Locate the cell with the specified text and output its [x, y] center coordinate. 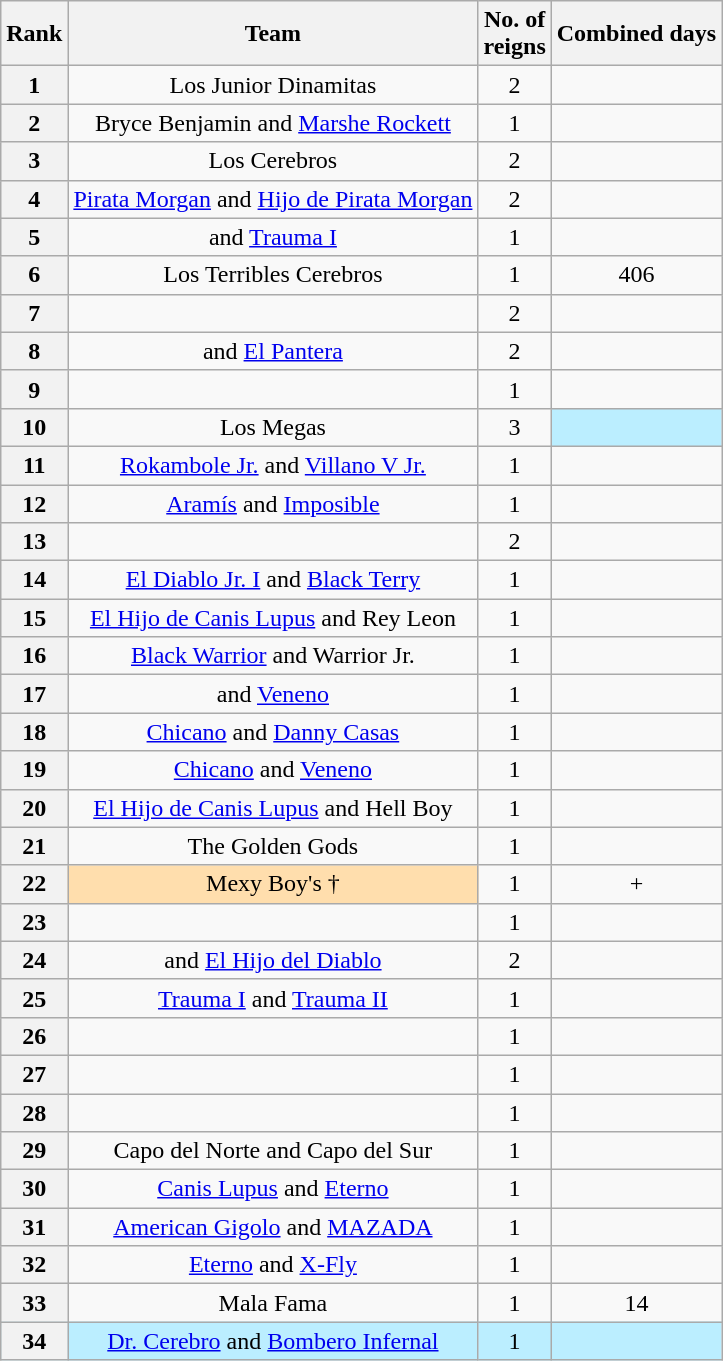
24 [34, 960]
17 [34, 694]
8 [34, 351]
27 [34, 1074]
Dr. Cerebro and Bombero Infernal [273, 1341]
No. ofreigns [514, 34]
25 [34, 998]
El Hijo de Canis Lupus and Hell Boy [273, 808]
and El Pantera [273, 351]
34 [34, 1341]
Chicano and Danny Casas [273, 732]
and Veneno [273, 694]
Bryce Benjamin and Marshe Rockett [273, 123]
and El Hijo del Diablo [273, 960]
Los Junior Dinamitas [273, 85]
15 [34, 618]
10 [34, 427]
El Diablo Jr. I and Black Terry [273, 580]
+ [636, 884]
30 [34, 1189]
Rank [34, 34]
19 [34, 770]
16 [34, 656]
4 [34, 199]
Los Megas [273, 427]
406 [636, 275]
Eterno and X-Fly [273, 1265]
28 [34, 1113]
22 [34, 884]
11 [34, 465]
Canis Lupus and Eterno [273, 1189]
6 [34, 275]
Team [273, 34]
El Hijo de Canis Lupus and Rey Leon [273, 618]
Pirata Morgan and Hijo de Pirata Morgan [273, 199]
and Trauma I [273, 237]
32 [34, 1265]
21 [34, 846]
5 [34, 237]
Los Terribles Cerebros [273, 275]
18 [34, 732]
7 [34, 313]
31 [34, 1227]
Capo del Norte and Capo del Sur [273, 1151]
Aramís and Imposible [273, 503]
29 [34, 1151]
Los Cerebros [273, 161]
Black Warrior and Warrior Jr. [273, 656]
The Golden Gods [273, 846]
Trauma I and Trauma II [273, 998]
Combined days [636, 34]
American Gigolo and MAZADA [273, 1227]
26 [34, 1036]
12 [34, 503]
13 [34, 542]
Mala Fama [273, 1303]
9 [34, 389]
Mexy Boy's † [273, 884]
Chicano and Veneno [273, 770]
23 [34, 922]
Rokambole Jr. and Villano V Jr. [273, 465]
20 [34, 808]
33 [34, 1303]
